Locate the cell with the specified text and output its [x, y] center coordinate. 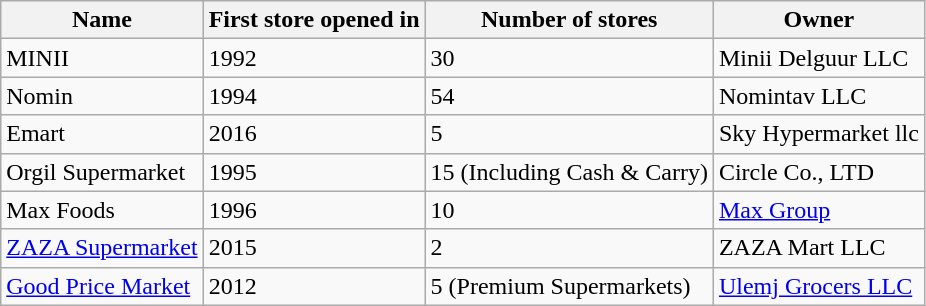
Circle Co., LTD [818, 172]
30 [569, 58]
Orgil Supermarket [102, 172]
2016 [314, 134]
10 [569, 210]
Max Group [818, 210]
1996 [314, 210]
Owner [818, 20]
First store opened in [314, 20]
1994 [314, 96]
Max Foods [102, 210]
5 (Premium Supermarkets) [569, 286]
Minii Delguur LLC [818, 58]
54 [569, 96]
Nomin [102, 96]
Good Price Market [102, 286]
ZAZA Mart LLC [818, 248]
2015 [314, 248]
Name [102, 20]
MINII [102, 58]
15 (Including Cash & Carry) [569, 172]
5 [569, 134]
ZAZA Supermarket [102, 248]
Number of stores [569, 20]
1995 [314, 172]
Emart [102, 134]
1992 [314, 58]
2012 [314, 286]
2 [569, 248]
Nomintav LLC [818, 96]
Ulemj Grocers LLC [818, 286]
Sky Hypermarket llc [818, 134]
